Return the (x, y) coordinate for the center point of the cell that contains the specified text.  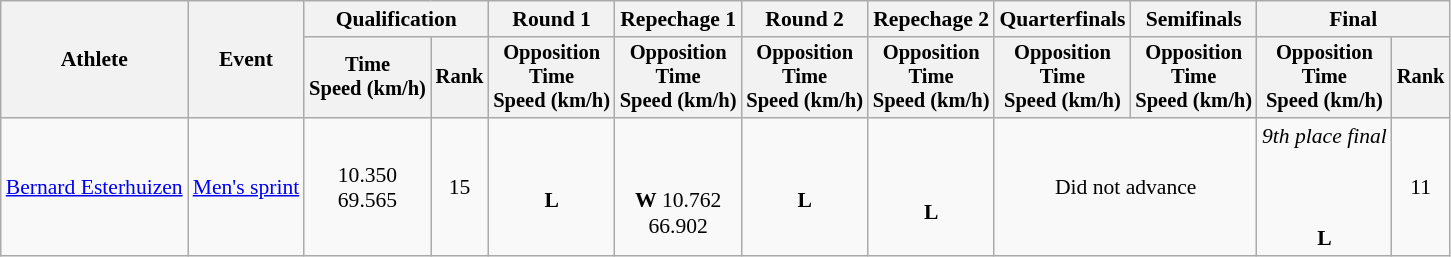
Event (246, 60)
Athlete (94, 60)
Round 2 (804, 19)
Repechage 2 (932, 19)
W 10.76266.902 (678, 187)
Final (1353, 19)
Repechage 1 (678, 19)
15 (460, 187)
TimeSpeed (km/h) (368, 78)
Round 1 (552, 19)
Qualification (396, 19)
Did not advance (1126, 187)
Men's sprint (246, 187)
9th place finalL (1324, 187)
Bernard Esterhuizen (94, 187)
10.35069.565 (368, 187)
Quarterfinals (1062, 19)
Semifinals (1194, 19)
11 (1421, 187)
